Provide the (X, Y) coordinate of the cell's center where the given text is located.  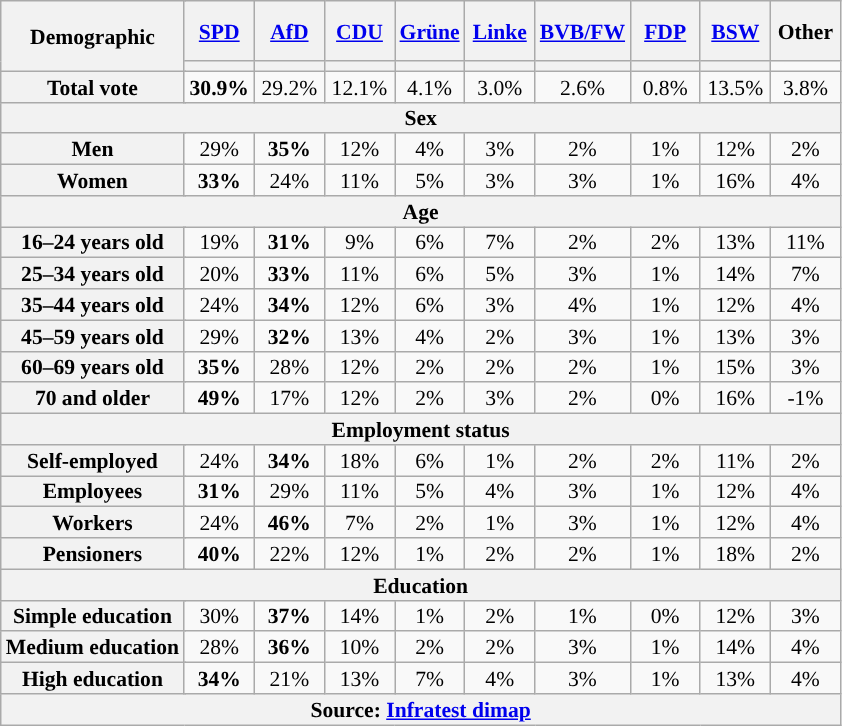
FDP (665, 31)
Simple education (92, 616)
20% (219, 274)
Medium education (92, 648)
2.6% (582, 86)
30.9% (219, 86)
Demographic (92, 36)
35–44 years old (92, 304)
Total vote (92, 86)
9% (359, 242)
BSW (735, 31)
10% (359, 648)
70 and older (92, 398)
Self-employed (92, 460)
13.5% (735, 86)
Workers (92, 522)
49% (219, 398)
36% (289, 648)
Linke (500, 31)
45–59 years old (92, 336)
Age (421, 212)
15% (735, 366)
17% (289, 398)
40% (219, 554)
32% (289, 336)
4.1% (430, 86)
19% (219, 242)
Sex (421, 118)
SPD (219, 31)
Other (805, 31)
CDU (359, 31)
30% (219, 616)
3.8% (805, 86)
Women (92, 180)
60–69 years old (92, 366)
37% (289, 616)
High education (92, 678)
Pensioners (92, 554)
Men (92, 150)
BVB/FW (582, 31)
0.8% (665, 86)
29.2% (289, 86)
AfD (289, 31)
-1% (805, 398)
21% (289, 678)
Education (421, 584)
Employment status (421, 430)
12.1% (359, 86)
22% (289, 554)
Employees (92, 492)
Grüne (430, 31)
3.0% (500, 86)
25–34 years old (92, 274)
Source: Infratest dimap (421, 710)
46% (289, 522)
16–24 years old (92, 242)
